For the text-containing cell, return its midpoint in (X, Y) coordinate format. 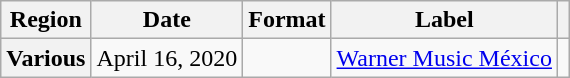
Warner Music México (444, 58)
Various (46, 58)
Date (167, 20)
April 16, 2020 (167, 58)
Format (287, 20)
Region (46, 20)
Label (444, 20)
